Capture the cell that displays the provided text and extract its (x, y) central coordinate. 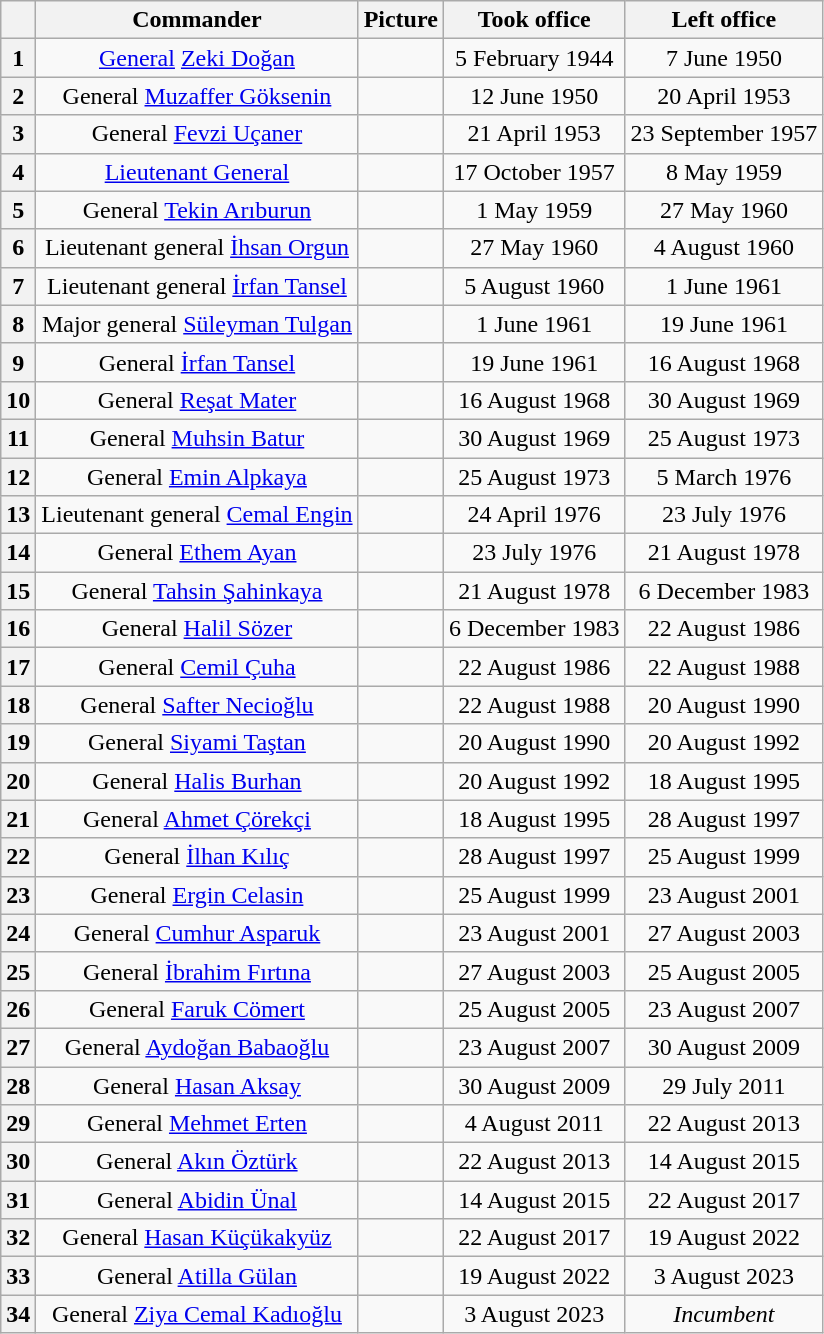
21 (18, 819)
13 (18, 515)
30 (18, 1162)
1 May 1959 (534, 210)
General Ahmet Çörekçi (197, 819)
General Abidin Ünal (197, 1200)
General Tekin Arıburun (197, 210)
29 (18, 1124)
15 (18, 591)
General İbrahim Fırtına (197, 971)
General Fevzi Uçaner (197, 134)
General Faruk Cömert (197, 1009)
7 June 1950 (724, 58)
12 June 1950 (534, 96)
31 (18, 1200)
General Safter Necioğlu (197, 705)
Commander (197, 20)
21 April 1953 (534, 134)
Lieutenant General (197, 172)
8 May 1959 (724, 172)
Major general Süleyman Tulgan (197, 324)
General Emin Alpkaya (197, 477)
14 (18, 553)
32 (18, 1238)
24 (18, 933)
General Aydoğan Babaoğlu (197, 1047)
2 (18, 96)
General Cemil Çuha (197, 667)
12 (18, 477)
18 (18, 705)
19 (18, 743)
11 (18, 438)
General Atilla Gülan (197, 1276)
5 March 1976 (724, 477)
General Halis Burhan (197, 781)
5 August 1960 (534, 286)
22 (18, 857)
1 (18, 58)
25 (18, 971)
5 (18, 210)
33 (18, 1276)
General Muzaffer Göksenin (197, 96)
34 (18, 1314)
27 (18, 1047)
General Ethem Ayan (197, 553)
General Siyami Taştan (197, 743)
17 October 1957 (534, 172)
7 (18, 286)
9 (18, 362)
Lieutenant general İhsan Orgun (197, 248)
16 (18, 629)
General Muhsin Batur (197, 438)
General İrfan Tansel (197, 362)
General İlhan Kılıç (197, 857)
23 (18, 895)
General Reşat Mater (197, 400)
20 April 1953 (724, 96)
10 (18, 400)
Incumbent (724, 1314)
General Mehmet Erten (197, 1124)
Took office (534, 20)
Picture (400, 20)
17 (18, 667)
6 (18, 248)
26 (18, 1009)
General Ziya Cemal Kadıoğlu (197, 1314)
General Hasan Küçükakyüz (197, 1238)
Left office (724, 20)
General Akın Öztürk (197, 1162)
8 (18, 324)
23 September 1957 (724, 134)
Lieutenant general İrfan Tansel (197, 286)
4 August 2011 (534, 1124)
24 April 1976 (534, 515)
4 (18, 172)
5 February 1944 (534, 58)
4 August 1960 (724, 248)
General Ergin Celasin (197, 895)
28 (18, 1085)
General Tahsin Şahinkaya (197, 591)
General Cumhur Asparuk (197, 933)
3 (18, 134)
20 (18, 781)
29 July 2011 (724, 1085)
Lieutenant general Cemal Engin (197, 515)
General Hasan Aksay (197, 1085)
General Halil Sözer (197, 629)
General Zeki Doğan (197, 58)
